Determine the (x, y) coordinate at the center of the cell enclosing the given text.  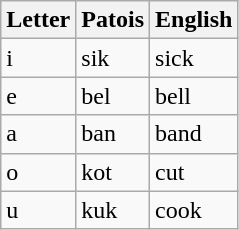
bell (194, 96)
cut (194, 172)
cook (194, 210)
ban (113, 134)
e (38, 96)
sick (194, 58)
kot (113, 172)
English (194, 20)
kuk (113, 210)
band (194, 134)
i (38, 58)
u (38, 210)
sik (113, 58)
Patois (113, 20)
o (38, 172)
a (38, 134)
Letter (38, 20)
bel (113, 96)
